Identify which cell holds the provided text, then report its (X, Y) central coordinate. 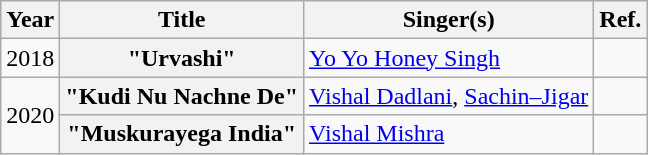
"Urvashi" (182, 58)
Vishal Mishra (449, 134)
Title (182, 20)
"Muskurayega India" (182, 134)
Vishal Dadlani, Sachin–Jigar (449, 96)
Ref. (620, 20)
2018 (30, 58)
2020 (30, 115)
Year (30, 20)
"Kudi Nu Nachne De" (182, 96)
Singer(s) (449, 20)
Yo Yo Honey Singh (449, 58)
